Pinpoint the cell where the given text exists, returning its (X, Y) midpoint coordinate. 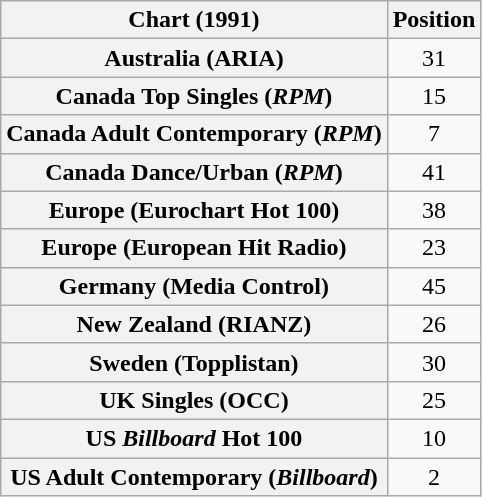
10 (434, 438)
Canada Top Singles (RPM) (194, 96)
UK Singles (OCC) (194, 400)
30 (434, 362)
Canada Dance/Urban (RPM) (194, 172)
23 (434, 248)
Canada Adult Contemporary (RPM) (194, 134)
Europe (Eurochart Hot 100) (194, 210)
25 (434, 400)
Chart (1991) (194, 20)
15 (434, 96)
7 (434, 134)
41 (434, 172)
2 (434, 477)
Germany (Media Control) (194, 286)
New Zealand (RIANZ) (194, 324)
US Adult Contemporary (Billboard) (194, 477)
US Billboard Hot 100 (194, 438)
26 (434, 324)
45 (434, 286)
Position (434, 20)
Sweden (Topplistan) (194, 362)
Europe (European Hit Radio) (194, 248)
38 (434, 210)
Australia (ARIA) (194, 58)
31 (434, 58)
